Determine the [X, Y] coordinate at the center of the cell enclosing the given text.  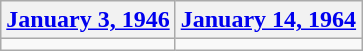
January 14, 1964 [268, 20]
January 3, 1946 [88, 20]
